Identify which cell holds the provided text, then report its [X, Y] central coordinate. 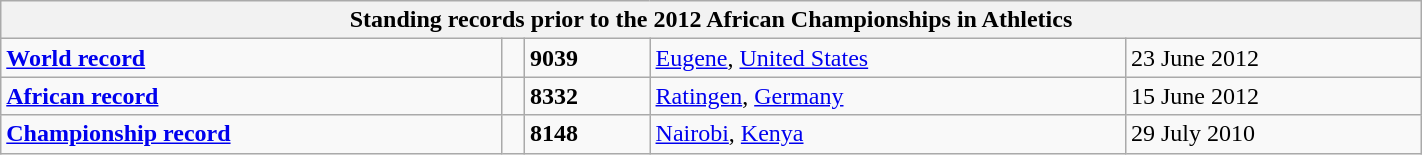
8332 [588, 96]
World record [251, 58]
Eugene, United States [888, 58]
8148 [588, 134]
Standing records prior to the 2012 African Championships in Athletics [711, 20]
Nairobi, Kenya [888, 134]
15 June 2012 [1273, 96]
23 June 2012 [1273, 58]
African record [251, 96]
9039 [588, 58]
29 July 2010 [1273, 134]
Ratingen, Germany [888, 96]
Championship record [251, 134]
